For the text-containing cell, return its midpoint in (X, Y) coordinate format. 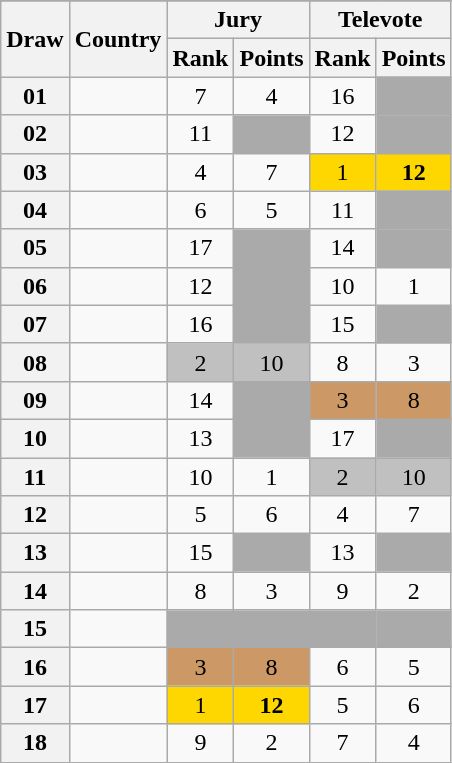
Draw (35, 39)
07 (35, 324)
05 (35, 248)
02 (35, 134)
Jury (238, 20)
08 (35, 362)
Televote (380, 20)
01 (35, 96)
04 (35, 210)
18 (35, 743)
09 (35, 400)
03 (35, 172)
Country (118, 39)
06 (35, 286)
